Detect which cell encompasses the target text, then output its [x, y] center coordinate. 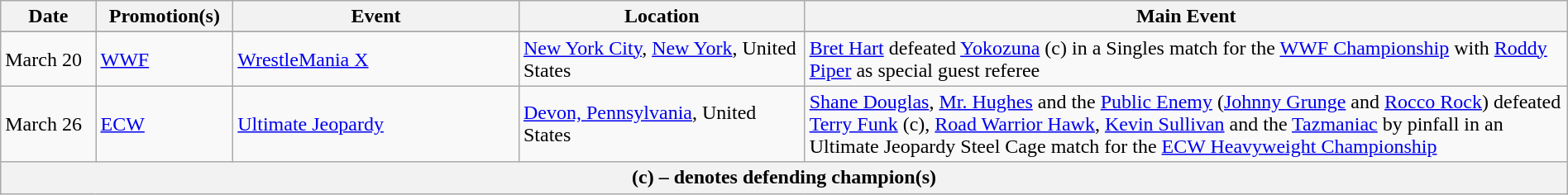
Event [376, 17]
WrestleMania X [376, 59]
Promotion(s) [165, 17]
WWF [165, 59]
Main Event [1186, 17]
(c) – denotes defending champion(s) [784, 178]
New York City, New York, United States [662, 59]
Bret Hart defeated Yokozuna (c) in a Singles match for the WWF Championship with Roddy Piper as special guest referee [1186, 59]
March 26 [48, 124]
March 20 [48, 59]
ECW [165, 124]
Date [48, 17]
Ultimate Jeopardy [376, 124]
Devon, Pennsylvania, United States [662, 124]
Location [662, 17]
